Output the (X, Y) coordinate of the center of the cell containing the given text.  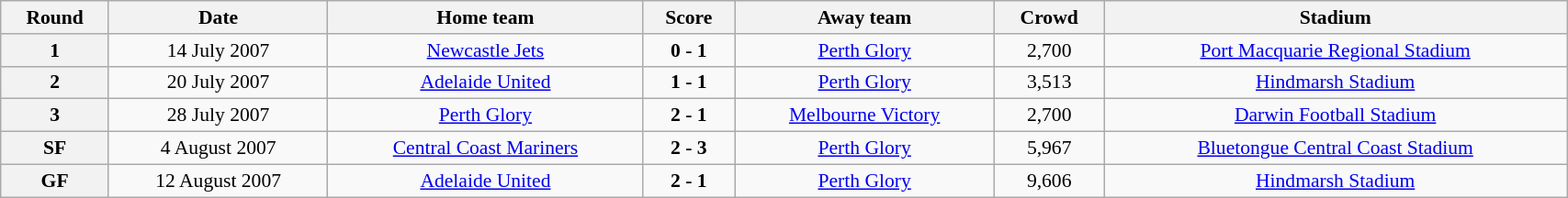
Newcastle Jets (485, 50)
GF (55, 181)
14 July 2007 (218, 50)
2 (55, 82)
2 - 3 (689, 148)
5,967 (1049, 148)
Port Macquarie Regional Stadium (1336, 50)
1 (55, 50)
Round (55, 17)
3,513 (1049, 82)
1 - 1 (689, 82)
Date (218, 17)
28 July 2007 (218, 115)
20 July 2007 (218, 82)
Crowd (1049, 17)
Home team (485, 17)
SF (55, 148)
4 August 2007 (218, 148)
Central Coast Mariners (485, 148)
Away team (865, 17)
3 (55, 115)
Bluetongue Central Coast Stadium (1336, 148)
Darwin Football Stadium (1336, 115)
0 - 1 (689, 50)
Melbourne Victory (865, 115)
Score (689, 17)
Stadium (1336, 17)
9,606 (1049, 181)
12 August 2007 (218, 181)
